Search for the cell housing the specified text and yield its [X, Y] center coordinate. 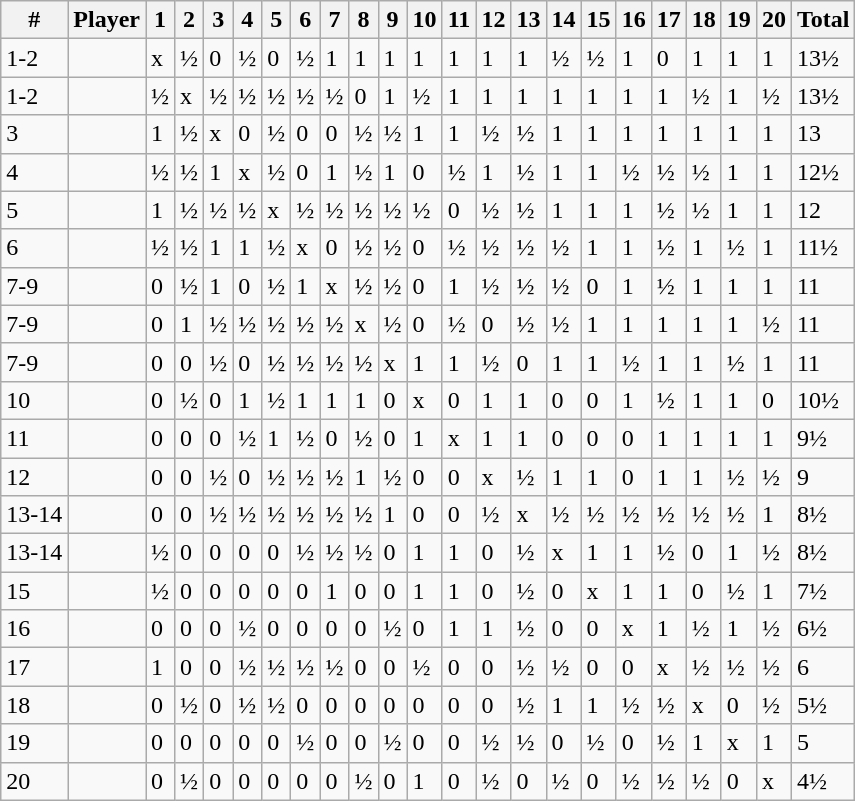
2 [190, 20]
12½ [823, 172]
4½ [823, 781]
5½ [823, 705]
11½ [823, 248]
7 [334, 20]
Total [823, 20]
6½ [823, 629]
8 [364, 20]
14 [564, 20]
10½ [823, 400]
7½ [823, 591]
9½ [823, 438]
# [34, 20]
Player [107, 20]
